Capture the cell that displays the provided text and extract its (x, y) central coordinate. 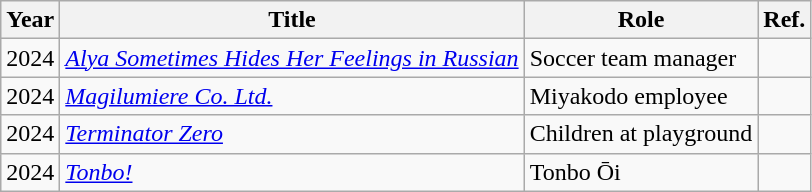
Tonbo Ōi (641, 172)
Magilumiere Co. Ltd. (292, 96)
Children at playground (641, 134)
Terminator Zero (292, 134)
Soccer team manager (641, 58)
Alya Sometimes Hides Her Feelings in Russian (292, 58)
Title (292, 20)
Tonbo! (292, 172)
Miyakodo employee (641, 96)
Role (641, 20)
Ref. (784, 20)
Year (30, 20)
